Scan for the cell matching the given text and deliver its [x, y] coordinate at center. 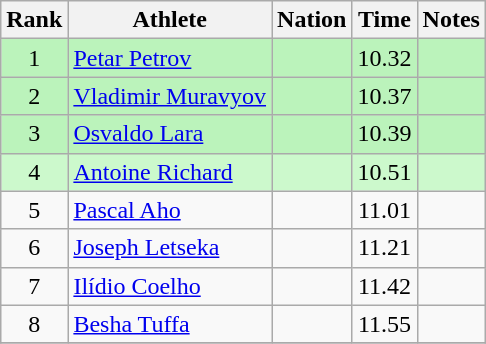
6 [34, 248]
11.21 [384, 248]
Notes [451, 20]
Antoine Richard [170, 172]
10.39 [384, 134]
Athlete [170, 20]
Osvaldo Lara [170, 134]
Petar Petrov [170, 58]
5 [34, 210]
Rank [34, 20]
10.37 [384, 96]
Ilídio Coelho [170, 286]
Besha Tuffa [170, 324]
Nation [312, 20]
Time [384, 20]
4 [34, 172]
10.51 [384, 172]
2 [34, 96]
3 [34, 134]
7 [34, 286]
10.32 [384, 58]
Pascal Aho [170, 210]
11.01 [384, 210]
Vladimir Muravyov [170, 96]
11.55 [384, 324]
11.42 [384, 286]
8 [34, 324]
1 [34, 58]
Joseph Letseka [170, 248]
